Extract the [x, y] coordinate from the center of the cell holding the provided text.  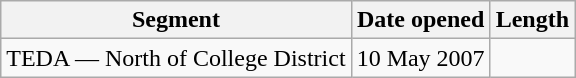
Length [532, 20]
Segment [176, 20]
TEDA — North of College District [176, 58]
Date opened [420, 20]
10 May 2007 [420, 58]
